Capture the cell that displays the provided text and extract its [x, y] central coordinate. 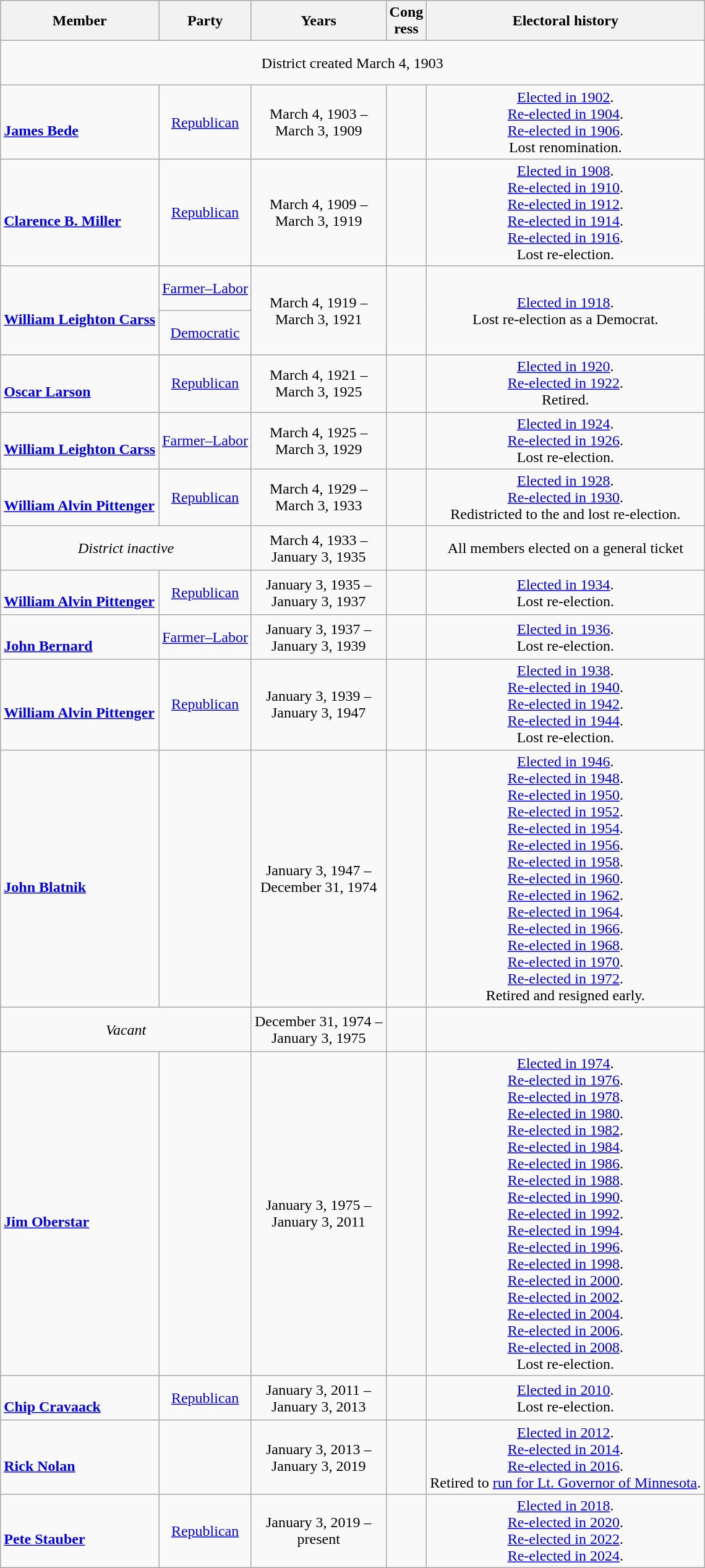
Years [318, 21]
Chip Cravaack [80, 1398]
January 3, 1935 –January 3, 1937 [318, 593]
Elected in 2012.Re-elected in 2014.Re-elected in 2016.Retired to run for Lt. Governor of Minnesota. [565, 1457]
March 4, 1921 –March 3, 1925 [318, 383]
Pete Stauber [80, 1530]
March 4, 1909 –March 3, 1919 [318, 213]
Vacant [126, 1029]
Elected in 1920.Re-elected in 1922.Retired. [565, 383]
Elected in 1938.Re-elected in 1940.Re-elected in 1942.Re-elected in 1944.Lost re-election. [565, 705]
Elected in 2018.Re-elected in 2020.Re-elected in 2022.Re-elected in 2024. [565, 1530]
March 4, 1929 –March 3, 1933 [318, 497]
Democratic [205, 333]
January 3, 1937 –January 3, 1939 [318, 637]
Elected in 2010.Lost re-election. [565, 1398]
Congress [406, 21]
James Bede [80, 122]
March 4, 1925 –March 3, 1929 [318, 440]
Elected in 1908.Re-elected in 1910.Re-elected in 1912.Re-elected in 1914.Re-elected in 1916.Lost re-election. [565, 213]
December 31, 1974 –January 3, 1975 [318, 1029]
John Blatnik [80, 878]
Elected in 1928.Re-elected in 1930.Redistricted to the and lost re-election. [565, 497]
Elected in 1936.Lost re-election. [565, 637]
All members elected on a general ticket [565, 548]
March 4, 1919 –March 3, 1921 [318, 311]
Elected in 1934.Lost re-election. [565, 593]
March 4, 1903 –March 3, 1909 [318, 122]
Jim Oberstar [80, 1214]
Elected in 1902.Re-elected in 1904.Re-elected in 1906.Lost renomination. [565, 122]
March 4, 1933 –January 3, 1935 [318, 548]
Clarence B. Miller [80, 213]
Electoral history [565, 21]
Oscar Larson [80, 383]
Elected in 1924.Re-elected in 1926.Lost re-election. [565, 440]
District inactive [126, 548]
District created March 4, 1903 [352, 63]
January 3, 2011 –January 3, 2013 [318, 1398]
Member [80, 21]
January 3, 2019 –present [318, 1530]
January 3, 1939 –January 3, 1947 [318, 705]
January 3, 2013 –January 3, 2019 [318, 1457]
January 3, 1947 –December 31, 1974 [318, 878]
Rick Nolan [80, 1457]
John Bernard [80, 637]
Party [205, 21]
January 3, 1975 –January 3, 2011 [318, 1214]
Elected in 1918.Lost re-election as a Democrat. [565, 311]
